Find where the given text appears and provide that cell's center as (x, y) coordinate. 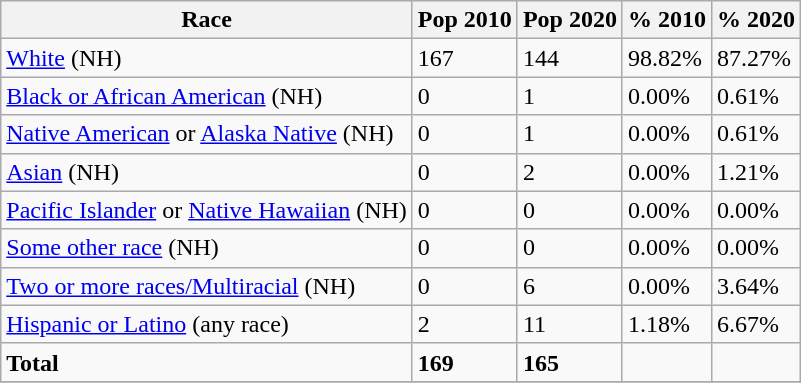
165 (570, 362)
1.21% (756, 172)
% 2020 (756, 20)
Hispanic or Latino (any race) (207, 324)
Pop 2020 (570, 20)
6 (570, 286)
Pacific Islander or Native Hawaiian (NH) (207, 210)
3.64% (756, 286)
169 (464, 362)
87.27% (756, 58)
Black or African American (NH) (207, 96)
Race (207, 20)
White (NH) (207, 58)
Some other race (NH) (207, 248)
6.67% (756, 324)
Pop 2010 (464, 20)
Asian (NH) (207, 172)
Native American or Alaska Native (NH) (207, 134)
144 (570, 58)
Total (207, 362)
1.18% (666, 324)
98.82% (666, 58)
11 (570, 324)
167 (464, 58)
Two or more races/Multiracial (NH) (207, 286)
% 2010 (666, 20)
